Capture the cell that displays the provided text and extract its [x, y] central coordinate. 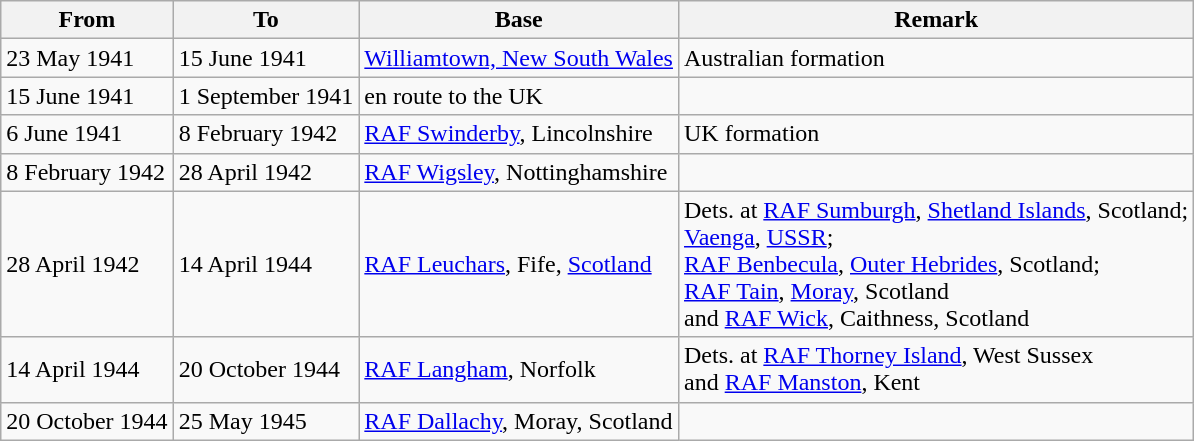
RAF Wigsley, Nottinghamshire [519, 172]
Australian formation [936, 58]
RAF Langham, Norfolk [519, 370]
From [87, 20]
To [266, 20]
Remark [936, 20]
UK formation [936, 134]
Dets. at RAF Thorney Island, West Sussexand RAF Manston, Kent [936, 370]
25 May 1945 [266, 421]
Williamtown, New South Wales [519, 58]
RAF Swinderby, Lincolnshire [519, 134]
RAF Dallachy, Moray, Scotland [519, 421]
en route to the UK [519, 96]
Base [519, 20]
1 September 1941 [266, 96]
23 May 1941 [87, 58]
6 June 1941 [87, 134]
RAF Leuchars, Fife, Scotland [519, 264]
